For the text-containing cell, return its midpoint in [X, Y] coordinate format. 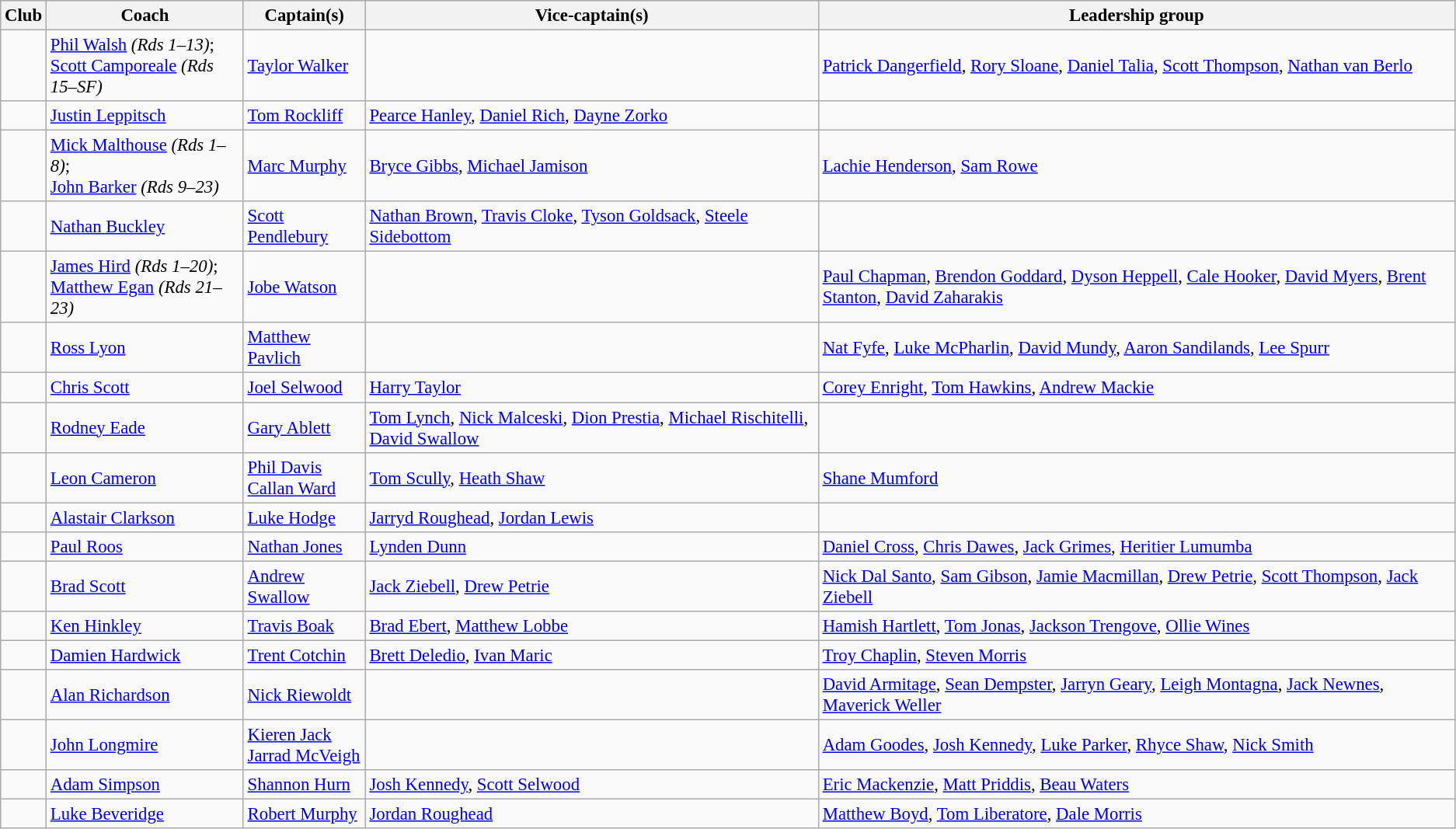
Taylor Walker [305, 66]
Bryce Gibbs, Michael Jamison [592, 166]
Nat Fyfe, Luke McPharlin, David Mundy, Aaron Sandilands, Lee Spurr [1136, 348]
Paul Chapman, Brendon Goddard, Dyson Heppell, Cale Hooker, David Myers, Brent Stanton, David Zaharakis [1136, 287]
Justin Leppitsch [145, 116]
Damien Hardwick [145, 655]
Andrew Swallow [305, 586]
Nick Dal Santo, Sam Gibson, Jamie Macmillan, Drew Petrie, Scott Thompson, Jack Ziebell [1136, 586]
Kieren Jack Jarrad McVeigh [305, 744]
Brett Deledio, Ivan Maric [592, 655]
Nathan Jones [305, 546]
Joel Selwood [305, 388]
Hamish Hartlett, Tom Jonas, Jackson Trengove, Ollie Wines [1136, 626]
Jarryd Roughead, Jordan Lewis [592, 517]
Nick Riewoldt [305, 695]
Jordan Roughead [592, 814]
John Longmire [145, 744]
James Hird (Rds 1–20);Matthew Egan (Rds 21–23) [145, 287]
Alastair Clarkson [145, 517]
Adam Simpson [145, 785]
Tom Rockliff [305, 116]
Phil Davis Callan Ward [305, 477]
Luke Hodge [305, 517]
Jack Ziebell, Drew Petrie [592, 586]
Corey Enright, Tom Hawkins, Andrew Mackie [1136, 388]
Alan Richardson [145, 695]
Luke Beveridge [145, 814]
David Armitage, Sean Dempster, Jarryn Geary, Leigh Montagna, Jack Newnes, Maverick Weller [1136, 695]
Troy Chaplin, Steven Morris [1136, 655]
Tom Scully, Heath Shaw [592, 477]
Ken Hinkley [145, 626]
Vice-captain(s) [592, 16]
Phil Walsh (Rds 1–13);Scott Camporeale (Rds 15–SF) [145, 66]
Paul Roos [145, 546]
Harry Taylor [592, 388]
Shannon Hurn [305, 785]
Josh Kennedy, Scott Selwood [592, 785]
Robert Murphy [305, 814]
Brad Ebert, Matthew Lobbe [592, 626]
Leadership group [1136, 16]
Rodney Eade [145, 427]
Club [23, 16]
Eric Mackenzie, Matt Priddis, Beau Waters [1136, 785]
Captain(s) [305, 16]
Travis Boak [305, 626]
Coach [145, 16]
Lynden Dunn [592, 546]
Mick Malthouse (Rds 1–8);John Barker (Rds 9–23) [145, 166]
Leon Cameron [145, 477]
Adam Goodes, Josh Kennedy, Luke Parker, Rhyce Shaw, Nick Smith [1136, 744]
Nathan Buckley [145, 227]
Shane Mumford [1136, 477]
Jobe Watson [305, 287]
Patrick Dangerfield, Rory Sloane, Daniel Talia, Scott Thompson, Nathan van Berlo [1136, 66]
Chris Scott [145, 388]
Tom Lynch, Nick Malceski, Dion Prestia, Michael Rischitelli, David Swallow [592, 427]
Marc Murphy [305, 166]
Matthew Boyd, Tom Liberatore, Dale Morris [1136, 814]
Nathan Brown, Travis Cloke, Tyson Goldsack, Steele Sidebottom [592, 227]
Daniel Cross, Chris Dawes, Jack Grimes, Heritier Lumumba [1136, 546]
Lachie Henderson, Sam Rowe [1136, 166]
Trent Cotchin [305, 655]
Scott Pendlebury [305, 227]
Ross Lyon [145, 348]
Pearce Hanley, Daniel Rich, Dayne Zorko [592, 116]
Matthew Pavlich [305, 348]
Gary Ablett [305, 427]
Brad Scott [145, 586]
